Return (X, Y) of the center of cell containing provided text 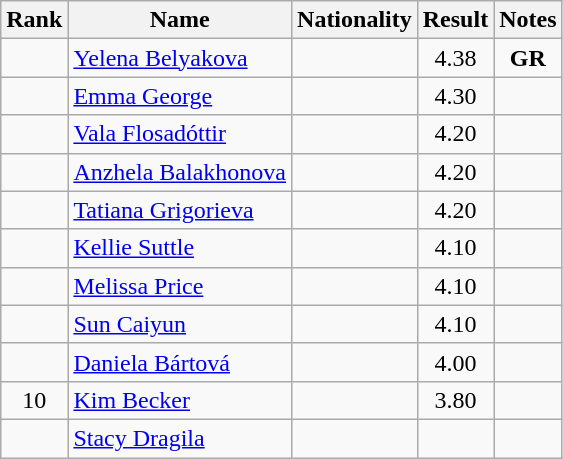
Kim Becker (180, 400)
Notes (528, 20)
Yelena Belyakova (180, 58)
Result (455, 20)
Nationality (355, 20)
Rank (34, 20)
Emma George (180, 96)
Sun Caiyun (180, 324)
Anzhela Balakhonova (180, 172)
4.30 (455, 96)
Tatiana Grigorieva (180, 210)
Stacy Dragila (180, 438)
4.38 (455, 58)
Vala Flosadóttir (180, 134)
GR (528, 58)
4.00 (455, 362)
Daniela Bártová (180, 362)
Name (180, 20)
3.80 (455, 400)
Melissa Price (180, 286)
10 (34, 400)
Kellie Suttle (180, 248)
